From the cell containing the given text, extract its center point as [x, y] coordinate. 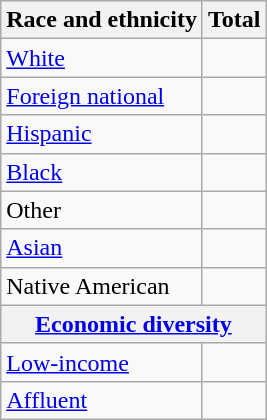
Affluent [102, 400]
Economic diversity [134, 324]
Asian [102, 248]
Foreign national [102, 96]
White [102, 58]
Total [234, 20]
Race and ethnicity [102, 20]
Hispanic [102, 134]
Native American [102, 286]
Low-income [102, 362]
Black [102, 172]
Other [102, 210]
